Pinpoint the cell where the given text exists, returning its (X, Y) midpoint coordinate. 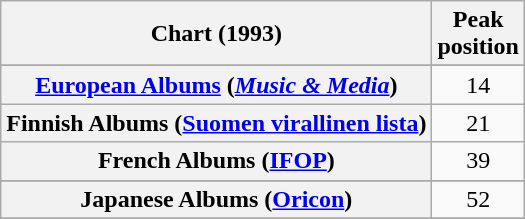
21 (478, 123)
52 (478, 199)
French Albums (IFOP) (216, 161)
39 (478, 161)
Peakposition (478, 34)
European Albums (Music & Media) (216, 85)
Finnish Albums (Suomen virallinen lista) (216, 123)
14 (478, 85)
Chart (1993) (216, 34)
Japanese Albums (Oricon) (216, 199)
